Search for the cell housing the specified text and yield its (x, y) center coordinate. 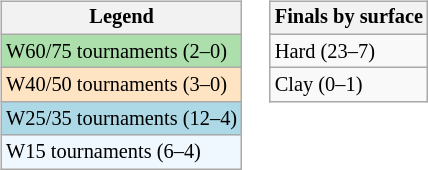
Finals by surface (349, 18)
Legend (122, 18)
W60/75 tournaments (2–0) (122, 51)
W25/35 tournaments (12–4) (122, 119)
W40/50 tournaments (3–0) (122, 85)
Hard (23–7) (349, 51)
W15 tournaments (6–4) (122, 152)
Clay (0–1) (349, 85)
